Extract the (x, y) coordinate from the center of the cell holding the provided text.  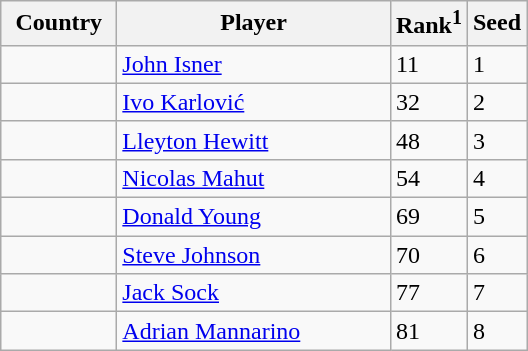
Player (254, 24)
48 (428, 140)
11 (428, 64)
6 (496, 255)
32 (428, 102)
7 (496, 293)
4 (496, 178)
Adrian Mannarino (254, 331)
Rank1 (428, 24)
1 (496, 64)
81 (428, 331)
John Isner (254, 64)
69 (428, 217)
Seed (496, 24)
Steve Johnson (254, 255)
Country (59, 24)
Ivo Karlović (254, 102)
2 (496, 102)
5 (496, 217)
3 (496, 140)
8 (496, 331)
77 (428, 293)
Jack Sock (254, 293)
Nicolas Mahut (254, 178)
54 (428, 178)
70 (428, 255)
Donald Young (254, 217)
Lleyton Hewitt (254, 140)
